Scan for the cell matching the given text and deliver its (X, Y) coordinate at center. 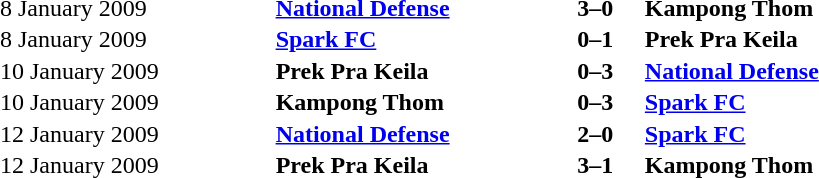
Kampong Thom (424, 103)
Spark FC (424, 39)
0–1 (609, 39)
National Defense (424, 134)
2–0 (609, 134)
Prek Pra Keila (424, 71)
